Capture the cell that displays the provided text and extract its [x, y] central coordinate. 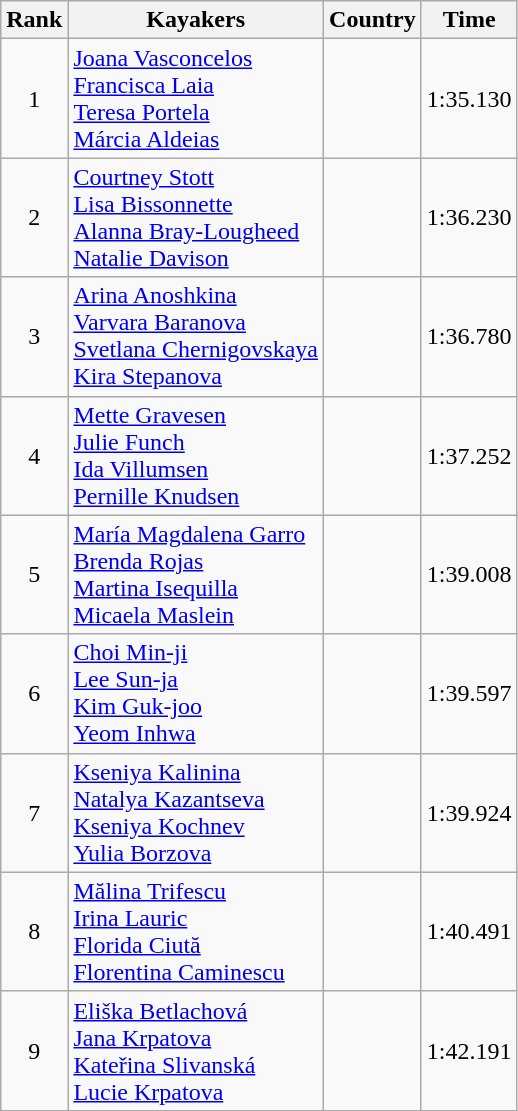
1:36.780 [469, 336]
1:37.252 [469, 456]
Choi Min-jiLee Sun-jaKim Guk-jooYeom Inhwa [196, 694]
Joana VasconcelosFrancisca LaiaTeresa PortelaMárcia Aldeias [196, 98]
Kseniya KalininaNatalya KazantsevaKseniya KochnevYulia Borzova [196, 812]
Time [469, 20]
1:42.191 [469, 1050]
2 [34, 218]
1 [34, 98]
1:36.230 [469, 218]
8 [34, 932]
Mălina TrifescuIrina LauricFlorida CiutăFlorentina Caminescu [196, 932]
4 [34, 456]
1:35.130 [469, 98]
Mette GravesenJulie FunchIda VillumsenPernille Knudsen [196, 456]
1:39.008 [469, 574]
9 [34, 1050]
Rank [34, 20]
1:40.491 [469, 932]
Country [373, 20]
María Magdalena GarroBrenda RojasMartina IsequillaMicaela Maslein [196, 574]
Courtney StottLisa BissonnetteAlanna Bray-LougheedNatalie Davison [196, 218]
Kayakers [196, 20]
1:39.597 [469, 694]
3 [34, 336]
Eliška BetlachováJana KrpatovaKateřina SlivanskáLucie Krpatova [196, 1050]
6 [34, 694]
Arina AnoshkinaVarvara BaranovaSvetlana ChernigovskayaKira Stepanova [196, 336]
1:39.924 [469, 812]
5 [34, 574]
7 [34, 812]
